Locate the cell with the specified text and output its [X, Y] center coordinate. 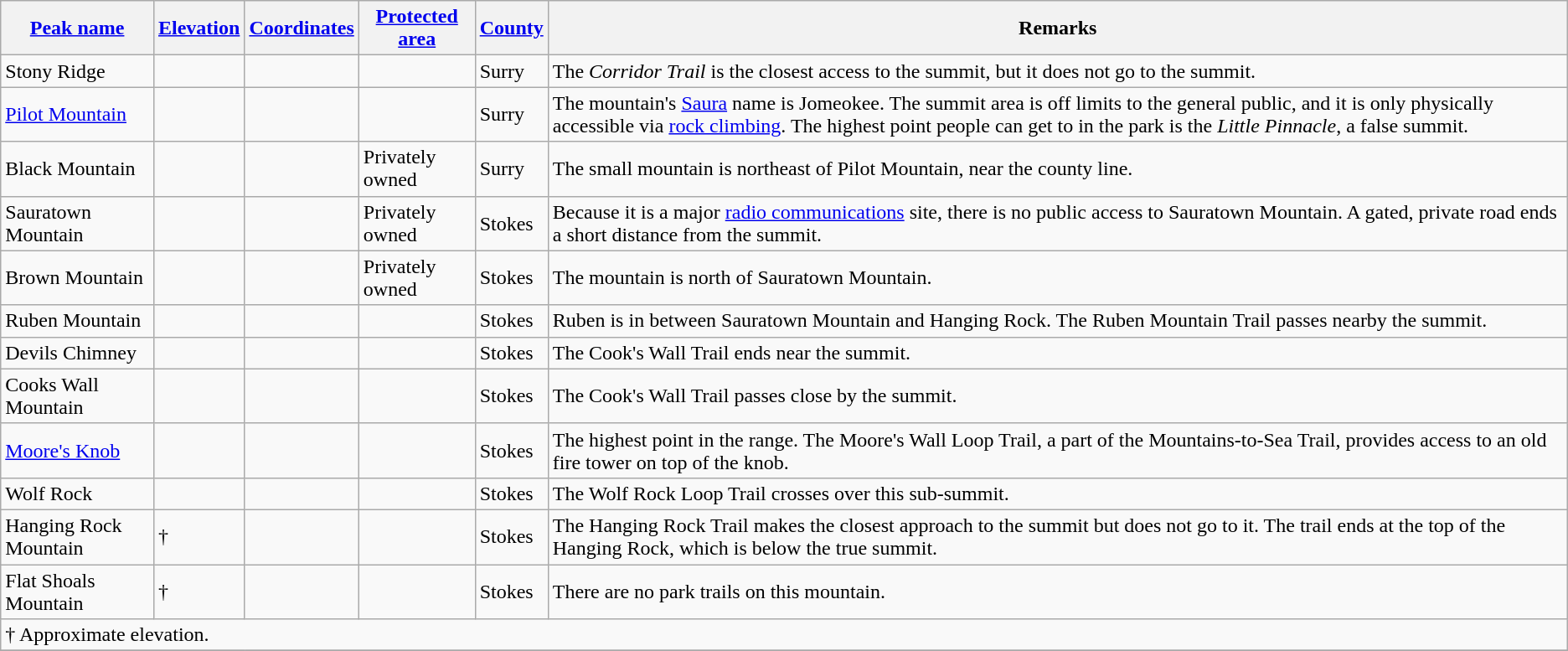
Stony Ridge [77, 71]
Cooks Wall Mountain [77, 395]
Black Mountain [77, 169]
There are no park trails on this mountain. [1057, 592]
The Corridor Trail is the closest access to the summit, but it does not go to the summit. [1057, 71]
Pilot Mountain [77, 114]
Hanging Rock Mountain [77, 536]
The Wolf Rock Loop Trail crosses over this sub-summit. [1057, 493]
Remarks [1057, 28]
Coordinates [302, 28]
The Cook's Wall Trail ends near the summit. [1057, 353]
Flat Shoals Mountain [77, 592]
The Cook's Wall Trail passes close by the summit. [1057, 395]
The small mountain is northeast of Pilot Mountain, near the county line. [1057, 169]
Elevation [199, 28]
Brown Mountain [77, 278]
Wolf Rock [77, 493]
Sauratown Mountain [77, 223]
County [511, 28]
Devils Chimney [77, 353]
The mountain is north of Sauratown Mountain. [1057, 278]
† Approximate elevation. [784, 635]
Ruben Mountain [77, 321]
Protected area [417, 28]
Peak name [77, 28]
Ruben is in between Sauratown Mountain and Hanging Rock. The Ruben Mountain Trail passes nearby the summit. [1057, 321]
Moore's Knob [77, 451]
